Scan for the cell matching the given text and deliver its (X, Y) coordinate at center. 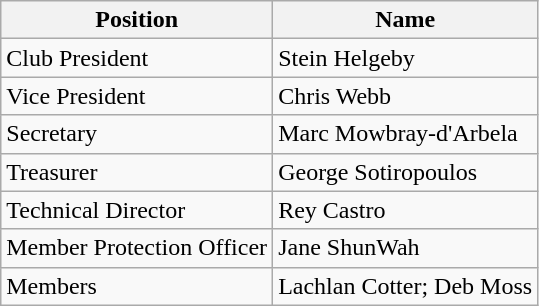
Name (406, 20)
Marc Mowbray-d'Arbela (406, 134)
George Sotiropoulos (406, 172)
Member Protection Officer (137, 248)
Jane ShunWah (406, 248)
Technical Director (137, 210)
Chris Webb (406, 96)
Vice President (137, 96)
Lachlan Cotter; Deb Moss (406, 286)
Stein Helgeby (406, 58)
Rey Castro (406, 210)
Secretary (137, 134)
Members (137, 286)
Treasurer (137, 172)
Position (137, 20)
Club President (137, 58)
